Return (x, y) of the center of cell containing provided text 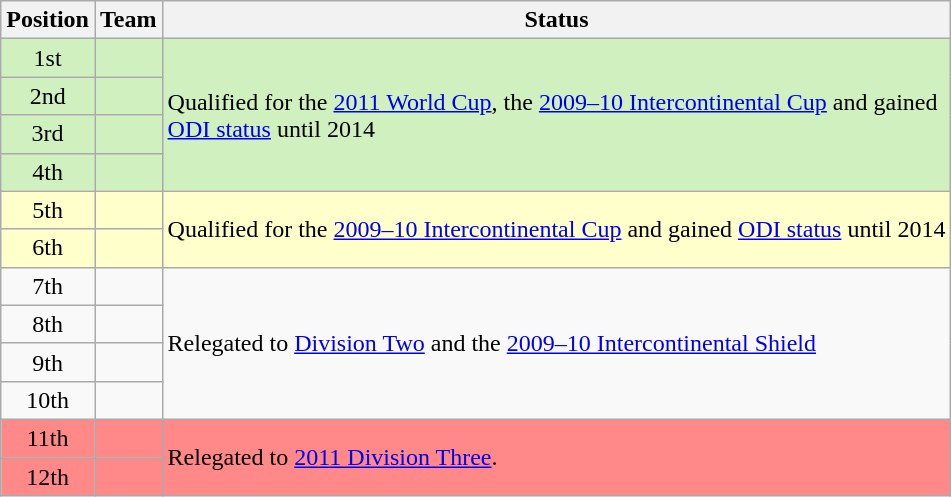
5th (48, 210)
12th (48, 477)
Position (48, 20)
Qualified for the 2011 World Cup, the 2009–10 Intercontinental Cup and gainedODI status until 2014 (556, 115)
Qualified for the 2009–10 Intercontinental Cup and gained ODI status until 2014 (556, 229)
Team (128, 20)
8th (48, 324)
6th (48, 248)
9th (48, 362)
2nd (48, 96)
1st (48, 58)
7th (48, 286)
10th (48, 400)
Status (556, 20)
3rd (48, 134)
11th (48, 438)
Relegated to 2011 Division Three. (556, 457)
4th (48, 172)
Relegated to Division Two and the 2009–10 Intercontinental Shield (556, 343)
